Scan for the cell matching the given text and deliver its (x, y) coordinate at center. 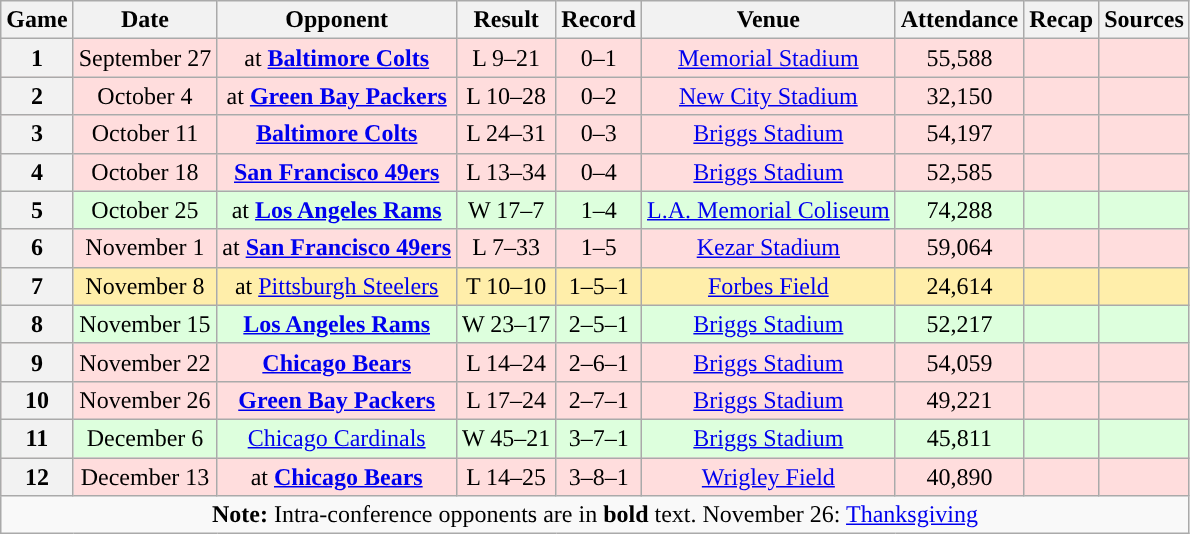
8 (37, 324)
Memorial Stadium (769, 58)
4 (37, 172)
Los Angeles Rams (337, 324)
L 13–34 (506, 172)
Record (599, 20)
October 11 (145, 134)
6 (37, 248)
at Baltimore Colts (337, 58)
55,588 (959, 58)
Chicago Bears (337, 362)
Forbes Field (769, 286)
October 25 (145, 210)
San Francisco 49ers (337, 172)
Green Bay Packers (337, 400)
L 10–28 (506, 96)
2–5–1 (599, 324)
11 (37, 438)
1–5–1 (599, 286)
at Los Angeles Rams (337, 210)
3–8–1 (599, 477)
2 (37, 96)
40,890 (959, 477)
Recap (1062, 20)
at Chicago Bears (337, 477)
December 6 (145, 438)
45,811 (959, 438)
Baltimore Colts (337, 134)
November 15 (145, 324)
0–4 (599, 172)
L 7–33 (506, 248)
Venue (769, 20)
3 (37, 134)
54,059 (959, 362)
0–1 (599, 58)
at San Francisco 49ers (337, 248)
W 17–7 (506, 210)
Kezar Stadium (769, 248)
1 (37, 58)
54,197 (959, 134)
5 (37, 210)
Result (506, 20)
52,585 (959, 172)
10 (37, 400)
1–4 (599, 210)
L 17–24 (506, 400)
0–2 (599, 96)
September 27 (145, 58)
32,150 (959, 96)
12 (37, 477)
W 23–17 (506, 324)
December 13 (145, 477)
Wrigley Field (769, 477)
at Green Bay Packers (337, 96)
49,221 (959, 400)
L 9–21 (506, 58)
November 22 (145, 362)
L 24–31 (506, 134)
2–6–1 (599, 362)
W 45–21 (506, 438)
November 8 (145, 286)
L.A. Memorial Coliseum (769, 210)
3–7–1 (599, 438)
November 26 (145, 400)
at Pittsburgh Steelers (337, 286)
October 4 (145, 96)
59,064 (959, 248)
52,217 (959, 324)
9 (37, 362)
Chicago Cardinals (337, 438)
L 14–24 (506, 362)
24,614 (959, 286)
7 (37, 286)
2–7–1 (599, 400)
0–3 (599, 134)
November 1 (145, 248)
Game (37, 20)
Note: Intra-conference opponents are in bold text. November 26: Thanksgiving (596, 515)
T 10–10 (506, 286)
New City Stadium (769, 96)
Sources (1144, 20)
74,288 (959, 210)
Attendance (959, 20)
Date (145, 20)
L 14–25 (506, 477)
Opponent (337, 20)
1–5 (599, 248)
October 18 (145, 172)
